Pinpoint the cell where the given text exists, returning its [x, y] midpoint coordinate. 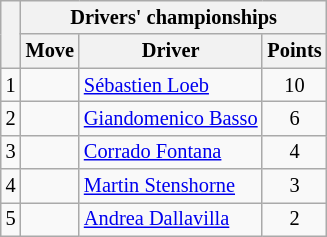
Driver [171, 51]
6 [294, 118]
Sébastien Loeb [171, 85]
Martin Stenshorne [171, 186]
Drivers' championships [174, 17]
1 [11, 85]
10 [294, 85]
5 [11, 219]
Move [50, 51]
Points [294, 51]
Giandomenico Basso [171, 118]
Corrado Fontana [171, 152]
Andrea Dallavilla [171, 219]
